Search for the cell housing the specified text and yield its (x, y) center coordinate. 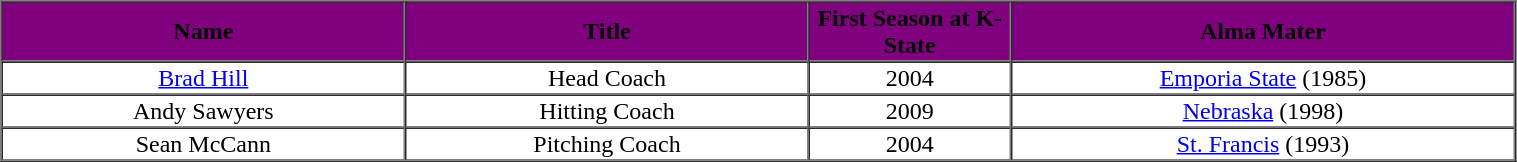
Pitching Coach (607, 144)
2009 (910, 110)
Sean McCann (204, 144)
Brad Hill (204, 78)
Nebraska (1998) (1264, 110)
St. Francis (1993) (1264, 144)
First Season at K-State (910, 32)
Title (607, 32)
Hitting Coach (607, 110)
Name (204, 32)
Andy Sawyers (204, 110)
Alma Mater (1264, 32)
Emporia State (1985) (1264, 78)
Head Coach (607, 78)
